From the cell containing the given text, extract its center point as (X, Y) coordinate. 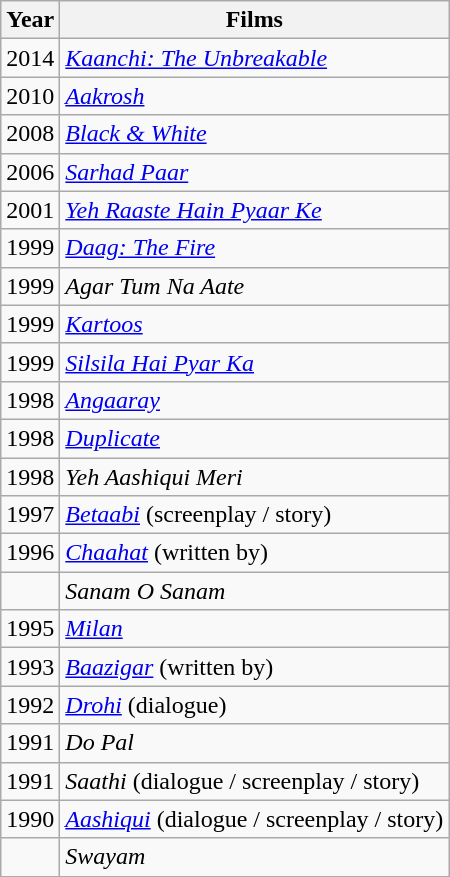
2014 (30, 58)
Aakrosh (254, 96)
Betaabi (screenplay / story) (254, 515)
Aashiqui (dialogue / screenplay / story) (254, 819)
Films (254, 20)
2008 (30, 134)
Saathi (dialogue / screenplay / story) (254, 781)
Milan (254, 629)
Kaanchi: The Unbreakable (254, 58)
Kartoos (254, 324)
Sarhad Paar (254, 172)
Swayam (254, 857)
Black & White (254, 134)
Silsila Hai Pyar Ka (254, 362)
Angaaray (254, 400)
1990 (30, 819)
Chaahat (written by) (254, 553)
Do Pal (254, 743)
1997 (30, 515)
Drohi (dialogue) (254, 705)
1996 (30, 553)
2001 (30, 210)
1992 (30, 705)
Duplicate (254, 438)
Daag: The Fire (254, 248)
2010 (30, 96)
Agar Tum Na Aate (254, 286)
1995 (30, 629)
1993 (30, 667)
Baazigar (written by) (254, 667)
Yeh Raaste Hain Pyaar Ke (254, 210)
2006 (30, 172)
Yeh Aashiqui Meri (254, 477)
Sanam O Sanam (254, 591)
Year (30, 20)
